Detect which cell encompasses the target text, then output its [X, Y] center coordinate. 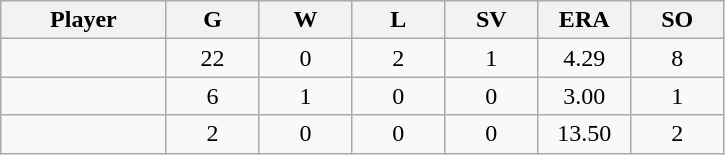
6 [212, 96]
8 [678, 58]
SO [678, 20]
W [306, 20]
ERA [584, 20]
Player [84, 20]
L [398, 20]
22 [212, 58]
3.00 [584, 96]
4.29 [584, 58]
13.50 [584, 134]
SV [492, 20]
G [212, 20]
